Provide the [x, y] coordinate of the cell's center where the given text is located.  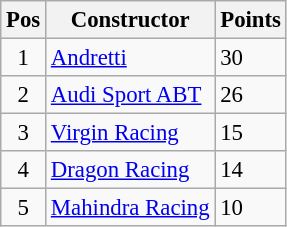
5 [24, 208]
Virgin Racing [130, 133]
30 [250, 58]
Constructor [130, 20]
1 [24, 58]
10 [250, 208]
4 [24, 170]
Pos [24, 20]
14 [250, 170]
26 [250, 95]
3 [24, 133]
Dragon Racing [130, 170]
Mahindra Racing [130, 208]
Andretti [130, 58]
15 [250, 133]
2 [24, 95]
Audi Sport ABT [130, 95]
Points [250, 20]
